Provide the (X, Y) coordinate of the cell's center where the given text is located.  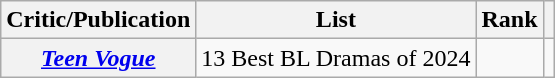
Rank (510, 20)
13 Best BL Dramas of 2024 (336, 58)
Teen Vogue (98, 58)
Critic/Publication (98, 20)
List (336, 20)
